Search for the cell housing the specified text and yield its (X, Y) center coordinate. 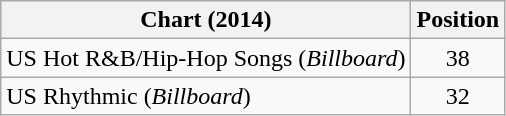
Chart (2014) (206, 20)
US Hot R&B/Hip-Hop Songs (Billboard) (206, 58)
Position (458, 20)
US Rhythmic (Billboard) (206, 96)
38 (458, 58)
32 (458, 96)
